Identify which cell holds the provided text, then report its [X, Y] central coordinate. 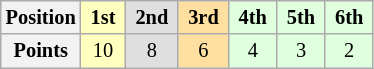
Position [41, 17]
3rd [203, 17]
Points [41, 51]
4 [253, 51]
3 [301, 51]
6th [349, 17]
8 [152, 51]
6 [203, 51]
4th [253, 17]
10 [104, 51]
2nd [152, 17]
1st [104, 17]
5th [301, 17]
2 [349, 51]
